Capture the cell that displays the provided text and extract its [x, y] central coordinate. 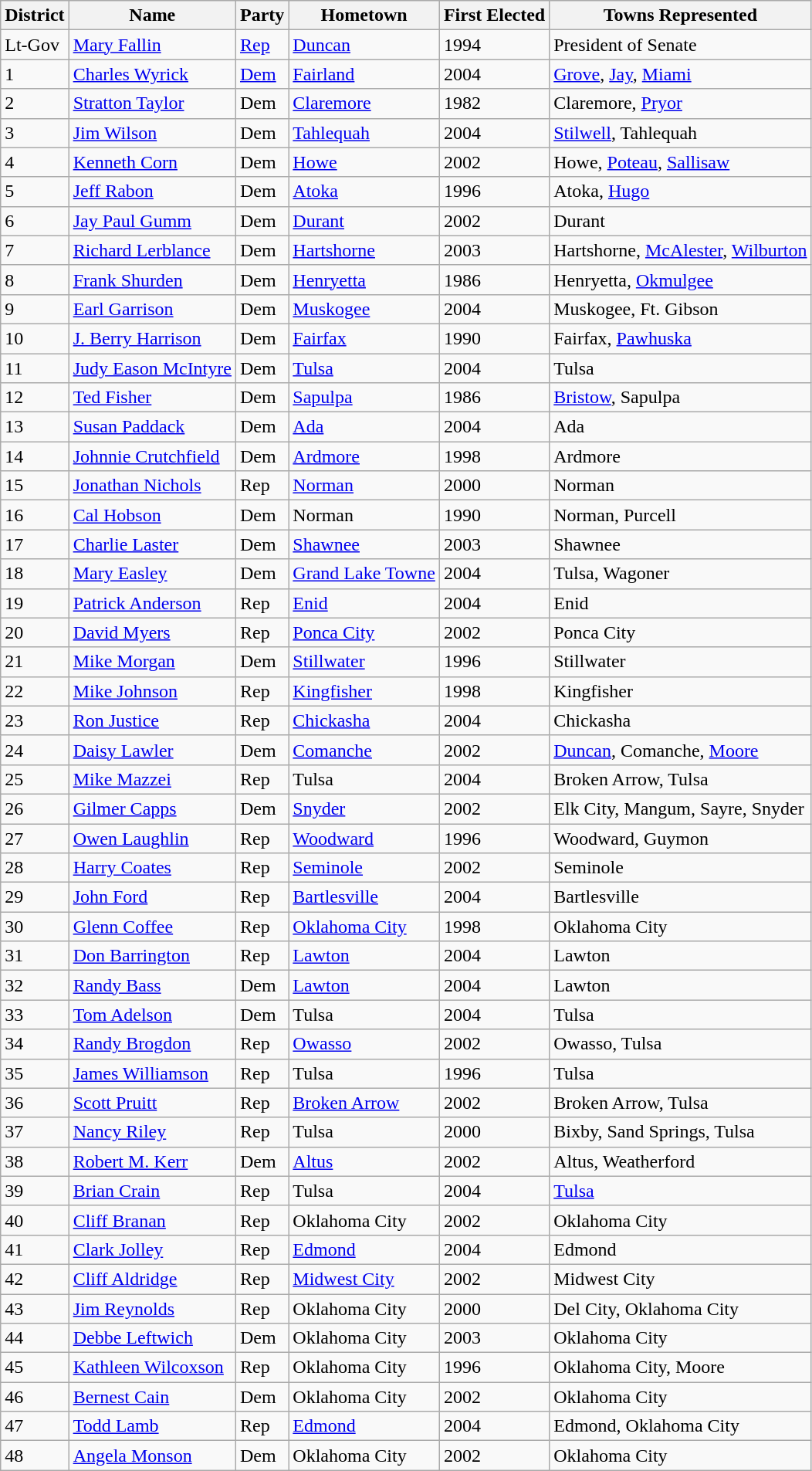
5 [35, 192]
6 [35, 221]
Charles Wyrick [152, 74]
7 [35, 250]
Jay Paul Gumm [152, 221]
Altus, Weatherford [681, 1161]
8 [35, 280]
Henryetta, Okmulgee [681, 280]
Bixby, Sand Springs, Tulsa [681, 1132]
Cliff Aldridge [152, 1279]
28 [35, 868]
Owasso, Tulsa [681, 1044]
Hometown [364, 15]
Lt-Gov [35, 45]
26 [35, 808]
Charlie Laster [152, 544]
Grove, Jay, Miami [681, 74]
Frank Shurden [152, 280]
Del City, Oklahoma City [681, 1309]
1994 [494, 45]
25 [35, 779]
Angela Monson [152, 1456]
Norman, Purcell [681, 515]
Owasso [364, 1044]
Cal Hobson [152, 515]
Daisy Lawler [152, 750]
22 [35, 691]
43 [35, 1309]
30 [35, 927]
President of Senate [681, 45]
15 [35, 486]
Mary Fallin [152, 45]
Elk City, Mangum, Sayre, Snyder [681, 808]
39 [35, 1191]
Debbe Leftwich [152, 1338]
Oklahoma City, Moore [681, 1368]
John Ford [152, 897]
44 [35, 1338]
17 [35, 544]
Hartshorne [364, 250]
4 [35, 162]
First Elected [494, 15]
Scott Pruitt [152, 1103]
Tahlequah [364, 133]
Tulsa, Wagoner [681, 574]
Claremore, Pryor [681, 103]
45 [35, 1368]
Atoka, Hugo [681, 192]
Susan Paddack [152, 427]
Stratton Taylor [152, 103]
Don Barrington [152, 956]
36 [35, 1103]
Gilmer Capps [152, 808]
34 [35, 1044]
Robert M. Kerr [152, 1161]
Party [262, 15]
Mike Mazzei [152, 779]
Johnnie Crutchfield [152, 456]
Nancy Riley [152, 1132]
Earl Garrison [152, 309]
41 [35, 1249]
Edmond, Oklahoma City [681, 1426]
20 [35, 632]
Glenn Coffee [152, 927]
Claremore [364, 103]
Snyder [364, 808]
Towns Represented [681, 15]
18 [35, 574]
Broken Arrow [364, 1103]
Fairfax, Pawhuska [681, 338]
33 [35, 1015]
Kathleen Wilcoxson [152, 1368]
Henryetta [364, 280]
1982 [494, 103]
Sapulpa [364, 398]
23 [35, 720]
Kenneth Corn [152, 162]
Clark Jolley [152, 1249]
38 [35, 1161]
District [35, 15]
J. Berry Harrison [152, 338]
48 [35, 1456]
Ron Justice [152, 720]
9 [35, 309]
Stilwell, Tahlequah [681, 133]
21 [35, 662]
Fairland [364, 74]
42 [35, 1279]
Atoka [364, 192]
Mary Easley [152, 574]
Fairfax [364, 338]
Mike Johnson [152, 691]
Randy Bass [152, 985]
Ted Fisher [152, 398]
Muskogee, Ft. Gibson [681, 309]
Jim Wilson [152, 133]
Muskogee [364, 309]
32 [35, 985]
Owen Laughlin [152, 838]
Woodward, Guymon [681, 838]
27 [35, 838]
Mike Morgan [152, 662]
Altus [364, 1161]
Duncan [364, 45]
Bernest Cain [152, 1397]
46 [35, 1397]
47 [35, 1426]
19 [35, 603]
Jim Reynolds [152, 1309]
1 [35, 74]
31 [35, 956]
Hartshorne, McAlester, Wilburton [681, 250]
Todd Lamb [152, 1426]
16 [35, 515]
14 [35, 456]
Brian Crain [152, 1191]
David Myers [152, 632]
10 [35, 338]
24 [35, 750]
Grand Lake Towne [364, 574]
29 [35, 897]
13 [35, 427]
Bristow, Sapulpa [681, 398]
Cliff Branan [152, 1220]
40 [35, 1220]
11 [35, 368]
2 [35, 103]
37 [35, 1132]
3 [35, 133]
Jeff Rabon [152, 192]
Judy Eason McIntyre [152, 368]
Comanche [364, 750]
12 [35, 398]
James Williamson [152, 1073]
Randy Brogdon [152, 1044]
Tom Adelson [152, 1015]
Duncan, Comanche, Moore [681, 750]
35 [35, 1073]
Howe, Poteau, Sallisaw [681, 162]
Jonathan Nichols [152, 486]
Richard Lerblance [152, 250]
Woodward [364, 838]
Patrick Anderson [152, 603]
Howe [364, 162]
Harry Coates [152, 868]
Name [152, 15]
